For the text-containing cell, return its midpoint in [x, y] coordinate format. 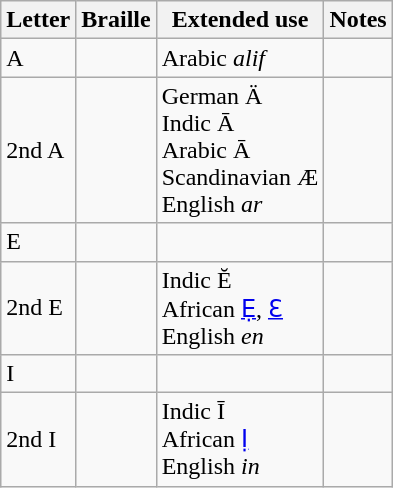
2nd I [38, 440]
A [38, 58]
Extended use [240, 20]
I [38, 374]
Letter [38, 20]
Indic ĪAfrican ỊEnglish in [240, 440]
E [38, 242]
Arabic alif [240, 58]
2nd A [38, 150]
2nd E [38, 308]
Notes [358, 20]
German ÄIndic ĀArabic ĀScandinavian ÆEnglish ar [240, 150]
Indic ĔAfrican Ẹ, ƐEnglish en [240, 308]
Braille [116, 20]
